Identify which cell holds the provided text, then report its [X, Y] central coordinate. 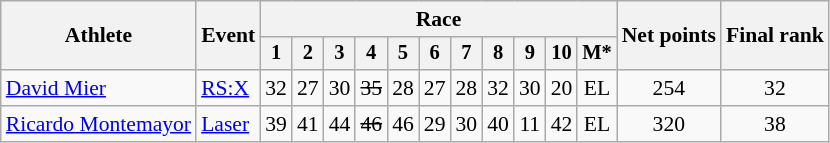
Net points [669, 36]
4 [371, 54]
M* [596, 54]
39 [276, 124]
11 [530, 124]
20 [562, 88]
40 [498, 124]
44 [340, 124]
320 [669, 124]
7 [466, 54]
Final rank [775, 36]
1 [276, 54]
Athlete [98, 36]
Ricardo Montemayor [98, 124]
9 [530, 54]
8 [498, 54]
38 [775, 124]
3 [340, 54]
RS:X [228, 88]
42 [562, 124]
254 [669, 88]
5 [403, 54]
Event [228, 36]
6 [435, 54]
Laser [228, 124]
29 [435, 124]
35 [371, 88]
2 [308, 54]
David Mier [98, 88]
Race [438, 19]
41 [308, 124]
10 [562, 54]
